Return (x, y) of the center of cell containing provided text 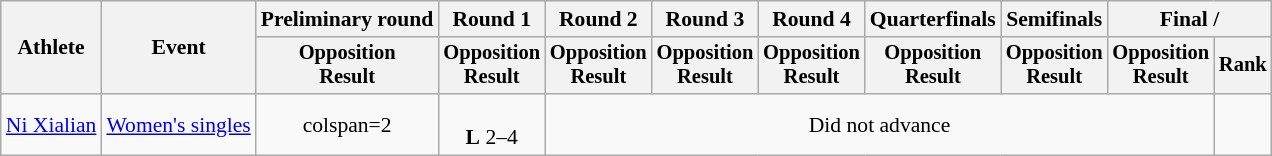
Semifinals (1054, 19)
Rank (1243, 66)
Athlete (52, 48)
Preliminary round (348, 19)
Final / (1189, 19)
Ni Xialian (52, 124)
Event (178, 48)
Quarterfinals (933, 19)
L 2–4 (492, 124)
Round 4 (812, 19)
Women's singles (178, 124)
Did not advance (880, 124)
Round 1 (492, 19)
colspan=2 (348, 124)
Round 3 (706, 19)
Round 2 (598, 19)
